Detect which cell encompasses the target text, then output its (X, Y) center coordinate. 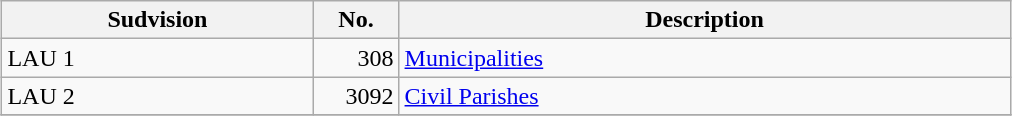
Civil Parishes (704, 96)
Municipalities (704, 58)
LAU 1 (158, 58)
Description (704, 20)
3092 (356, 96)
No. (356, 20)
Sudvision (158, 20)
308 (356, 58)
LAU 2 (158, 96)
